For the text-containing cell, return its midpoint in (X, Y) coordinate format. 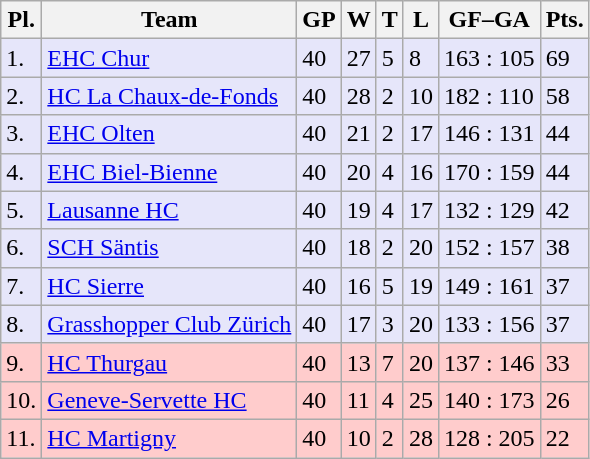
HC Martigny (170, 438)
1. (22, 58)
69 (564, 58)
Geneve-Servette HC (170, 400)
26 (564, 400)
Lausanne HC (170, 210)
33 (564, 362)
3 (390, 324)
25 (420, 400)
146 : 131 (489, 134)
6. (22, 248)
HC Sierre (170, 286)
EHC Chur (170, 58)
42 (564, 210)
22 (564, 438)
Pts. (564, 20)
132 : 129 (489, 210)
Team (170, 20)
EHC Biel-Bienne (170, 172)
8 (420, 58)
3. (22, 134)
182 : 110 (489, 96)
L (420, 20)
163 : 105 (489, 58)
152 : 157 (489, 248)
Pl. (22, 20)
21 (358, 134)
EHC Olten (170, 134)
GF–GA (489, 20)
128 : 205 (489, 438)
149 : 161 (489, 286)
170 : 159 (489, 172)
GP (319, 20)
133 : 156 (489, 324)
7. (22, 286)
HC La Chaux-de-Fonds (170, 96)
T (390, 20)
38 (564, 248)
27 (358, 58)
58 (564, 96)
Grasshopper Club Zürich (170, 324)
4. (22, 172)
10. (22, 400)
11. (22, 438)
11 (358, 400)
13 (358, 362)
HC Thurgau (170, 362)
9. (22, 362)
5. (22, 210)
W (358, 20)
8. (22, 324)
137 : 146 (489, 362)
SCH Säntis (170, 248)
2. (22, 96)
7 (390, 362)
18 (358, 248)
140 : 173 (489, 400)
